Capture the cell that displays the provided text and extract its (x, y) central coordinate. 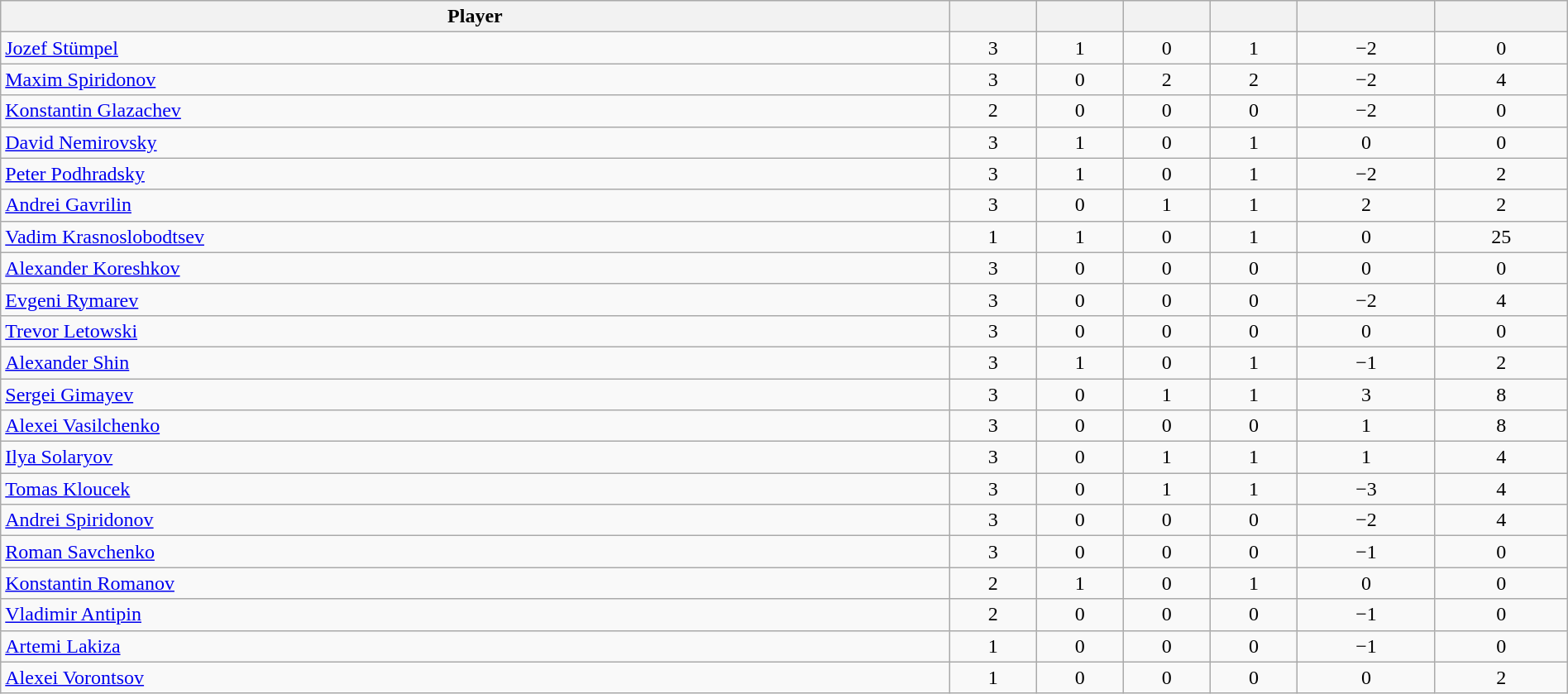
Konstantin Romanov (475, 583)
Tomas Kloucek (475, 489)
Sergei Gimayev (475, 395)
Player (475, 17)
Peter Podhradsky (475, 174)
Evgeni Rymarev (475, 299)
Andrei Gavrilin (475, 205)
Artemi Lakiza (475, 646)
Alexei Vasilchenko (475, 426)
Andrei Spiridonov (475, 520)
Vadim Krasnoslobodtsev (475, 237)
Konstantin Glazachev (475, 111)
−3 (1366, 489)
Alexander Koreshkov (475, 268)
Alexei Vorontsov (475, 677)
Ilya Solaryov (475, 457)
Maxim Spiridonov (475, 79)
Trevor Letowski (475, 331)
David Nemirovsky (475, 142)
25 (1501, 237)
Jozef Stümpel (475, 48)
Alexander Shin (475, 362)
Roman Savchenko (475, 552)
Vladimir Antipin (475, 615)
